Find where the given text appears and provide that cell's center as [X, Y] coordinate. 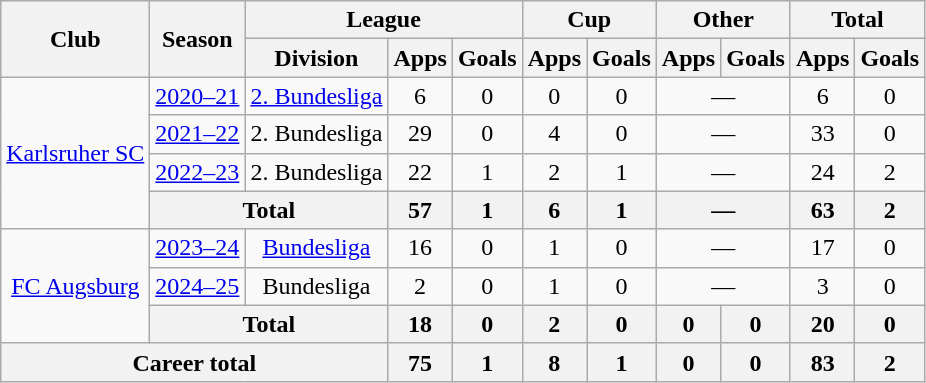
Other [723, 20]
2022–23 [198, 172]
Season [198, 39]
Division [316, 58]
75 [420, 362]
57 [420, 210]
2024–25 [198, 286]
Club [76, 39]
Career total [194, 362]
2021–22 [198, 134]
22 [420, 172]
8 [554, 362]
2023–24 [198, 248]
16 [420, 248]
18 [420, 324]
3 [822, 286]
29 [420, 134]
17 [822, 248]
20 [822, 324]
4 [554, 134]
2020–21 [198, 96]
FC Augsburg [76, 286]
League [384, 20]
24 [822, 172]
Karlsruher SC [76, 153]
63 [822, 210]
33 [822, 134]
Cup [589, 20]
83 [822, 362]
